Determine the (X, Y) coordinate at the center of the cell enclosing the given text.  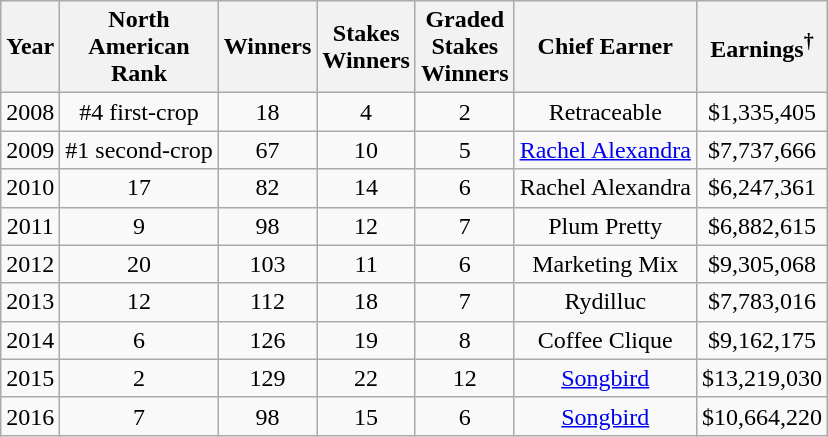
112 (268, 302)
Year (30, 47)
$7,737,666 (762, 150)
Chief Earner (605, 47)
20 (139, 264)
Earnings† (762, 47)
2015 (30, 378)
5 (464, 150)
8 (464, 340)
2014 (30, 340)
19 (366, 340)
Plum Pretty (605, 226)
14 (366, 188)
North American Rank (139, 47)
2008 (30, 112)
$9,162,175 (762, 340)
Coffee Clique (605, 340)
10 (366, 150)
$1,335,405 (762, 112)
Winners (268, 47)
2010 (30, 188)
Marketing Mix (605, 264)
11 (366, 264)
Rydilluc (605, 302)
2016 (30, 416)
2013 (30, 302)
4 (366, 112)
$6,882,615 (762, 226)
$13,219,030 (762, 378)
$9,305,068 (762, 264)
Stakes Winners (366, 47)
Retraceable (605, 112)
103 (268, 264)
2012 (30, 264)
2011 (30, 226)
17 (139, 188)
2009 (30, 150)
22 (366, 378)
$6,247,361 (762, 188)
#1 second-crop (139, 150)
$10,664,220 (762, 416)
Graded Stakes Winners (464, 47)
82 (268, 188)
15 (366, 416)
$7,783,016 (762, 302)
126 (268, 340)
129 (268, 378)
#4 first-crop (139, 112)
67 (268, 150)
9 (139, 226)
